Capture the cell that displays the provided text and extract its (X, Y) central coordinate. 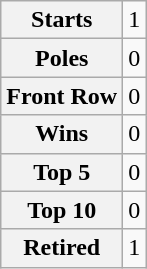
Front Row (62, 96)
Wins (62, 134)
Retired (62, 248)
Top 5 (62, 172)
Top 10 (62, 210)
Starts (62, 20)
Poles (62, 58)
